Return (x, y) of the center of cell containing provided text 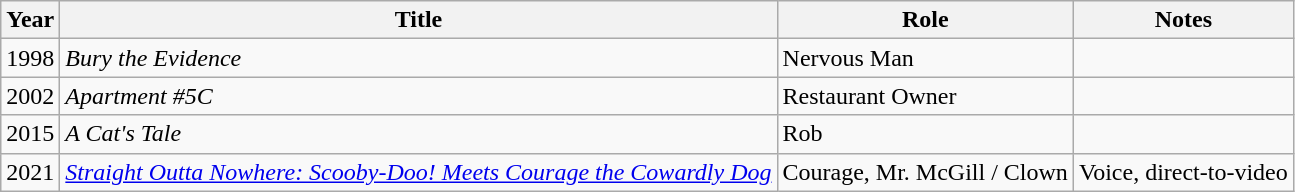
Straight Outta Nowhere: Scooby-Doo! Meets Courage the Cowardly Dog (418, 172)
1998 (30, 58)
2021 (30, 172)
A Cat's Tale (418, 134)
2002 (30, 96)
Bury the Evidence (418, 58)
Nervous Man (925, 58)
Courage, Mr. McGill / Clown (925, 172)
Title (418, 20)
Role (925, 20)
Voice, direct-to-video (1183, 172)
Notes (1183, 20)
Restaurant Owner (925, 96)
Year (30, 20)
2015 (30, 134)
Rob (925, 134)
Apartment #5C (418, 96)
